Capture the cell that displays the provided text and extract its (x, y) central coordinate. 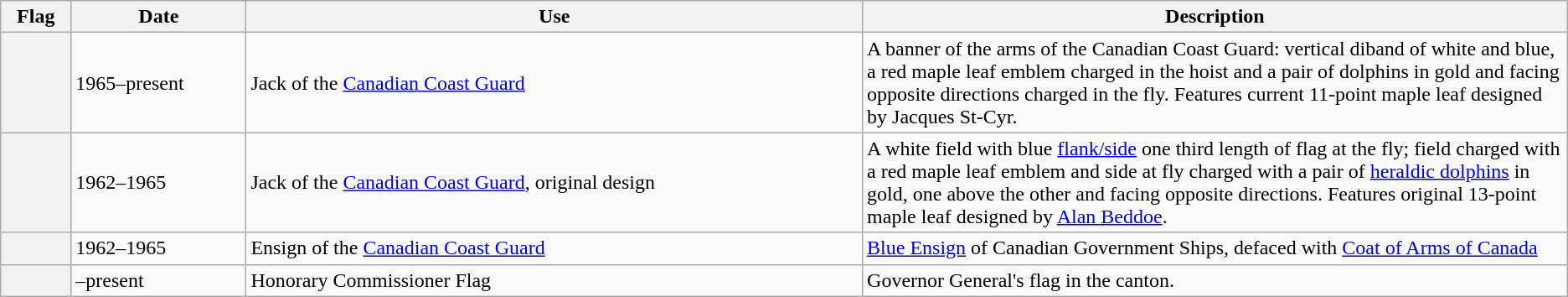
Jack of the Canadian Coast Guard (554, 82)
Flag (36, 17)
Blue Ensign of Canadian Government Ships, defaced with Coat of Arms of Canada (1215, 248)
–present (159, 280)
Honorary Commissioner Flag (554, 280)
1965–present (159, 82)
Date (159, 17)
Ensign of the Canadian Coast Guard (554, 248)
Jack of the Canadian Coast Guard, original design (554, 183)
Description (1215, 17)
Use (554, 17)
Governor General's flag in the canton. (1215, 280)
